Output the [x, y] coordinate of the center of the cell containing the given text.  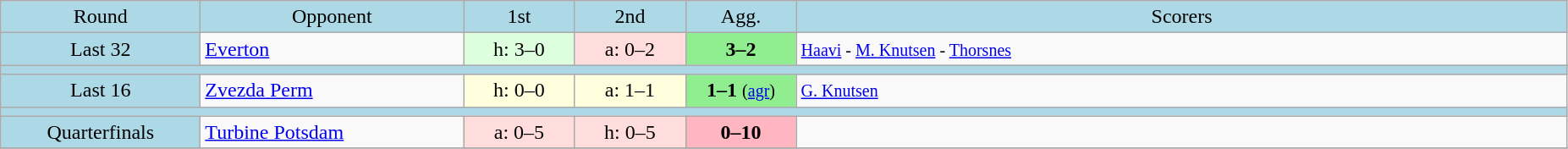
a: 1–1 [630, 91]
Agg. [741, 17]
2nd [630, 17]
Opponent [332, 17]
1st [520, 17]
0–10 [741, 132]
3–2 [741, 49]
Everton [332, 49]
Turbine Potsdam [332, 132]
Zvezda Perm [332, 91]
h: 3–0 [520, 49]
Round [101, 17]
Quarterfinals [101, 132]
Scorers [1181, 17]
h: 0–5 [630, 132]
1–1 (agr) [741, 91]
a: 0–5 [520, 132]
a: 0–2 [630, 49]
Haavi - M. Knutsen - Thorsnes [1181, 49]
Last 16 [101, 91]
Last 32 [101, 49]
h: 0–0 [520, 91]
G. Knutsen [1181, 91]
